From the cell containing the given text, extract its center point as [x, y] coordinate. 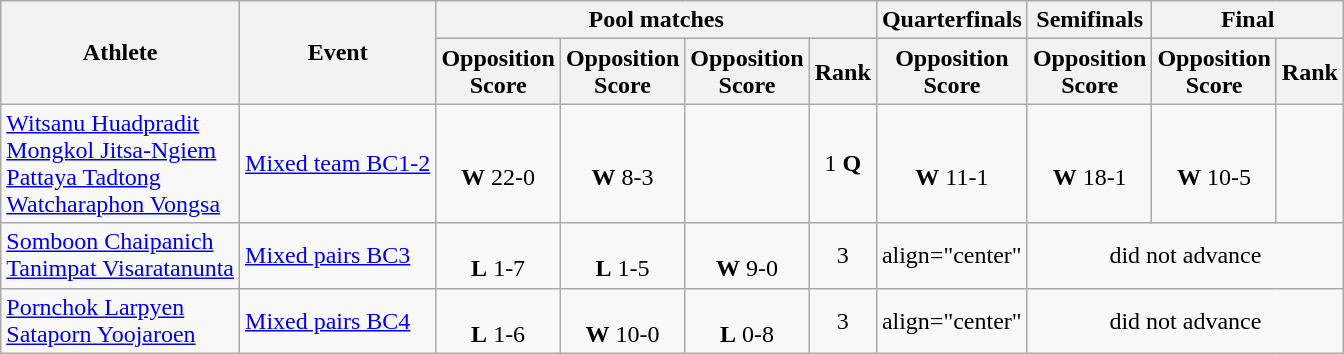
Mixed pairs BC3 [338, 256]
Pool matches [656, 20]
W 9-0 [747, 256]
L 1-5 [622, 256]
Athlete [120, 52]
L 1-6 [498, 320]
W 10-5 [1214, 164]
W 8-3 [622, 164]
W 18-1 [1089, 164]
1 Q [842, 164]
L 1-7 [498, 256]
Semifinals [1089, 20]
Quarterfinals [952, 20]
Mixed pairs BC4 [338, 320]
Event [338, 52]
L 0-8 [747, 320]
W 22-0 [498, 164]
W 10-0 [622, 320]
Mixed team BC1-2 [338, 164]
Pornchok LarpyenSataporn Yoojaroen [120, 320]
Final [1248, 20]
W 11-1 [952, 164]
Somboon ChaipanichTanimpat Visaratanunta [120, 256]
Witsanu HuadpraditMongkol Jitsa-NgiemPattaya TadtongWatcharaphon Vongsa [120, 164]
